Provide the (x, y) coordinate of the cell's center where the given text is located.  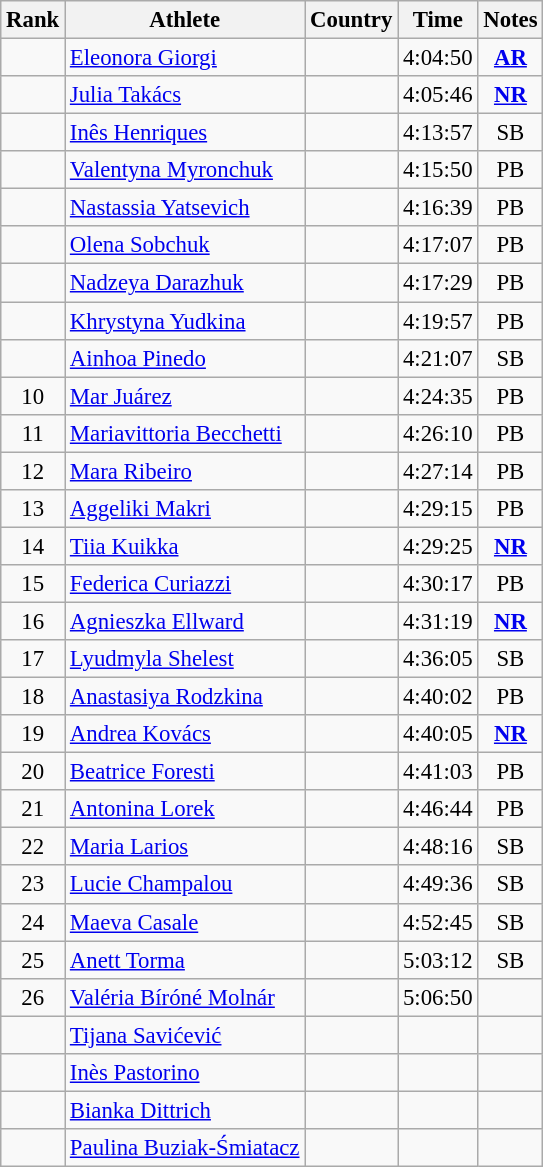
Ainhoa Pinedo (185, 358)
11 (33, 433)
4:29:25 (438, 546)
Tijana Savićević (185, 1035)
Rank (33, 20)
4:16:39 (438, 208)
22 (33, 847)
17 (33, 659)
16 (33, 621)
Mar Juárez (185, 396)
4:36:05 (438, 659)
Mara Ribeiro (185, 471)
Agnieszka Ellward (185, 621)
Bianka Dittrich (185, 1110)
4:46:44 (438, 809)
23 (33, 885)
Nastassia Yatsevich (185, 208)
Maria Larios (185, 847)
Lucie Champalou (185, 885)
4:04:50 (438, 58)
13 (33, 509)
18 (33, 697)
4:49:36 (438, 885)
25 (33, 960)
4:15:50 (438, 170)
Anastasiya Rodzkina (185, 697)
15 (33, 584)
26 (33, 997)
4:13:57 (438, 133)
4:29:15 (438, 509)
4:48:16 (438, 847)
5:03:12 (438, 960)
4:30:17 (438, 584)
20 (33, 772)
Maeva Casale (185, 922)
4:52:45 (438, 922)
21 (33, 809)
5:06:50 (438, 997)
Lyudmyla Shelest (185, 659)
4:40:02 (438, 697)
Mariavittoria Becchetti (185, 433)
14 (33, 546)
Inês Henriques (185, 133)
Valéria Bíróné Molnár (185, 997)
Antonina Lorek (185, 809)
Inès Pastorino (185, 1073)
Tiia Kuikka (185, 546)
4:40:05 (438, 734)
Athlete (185, 20)
19 (33, 734)
4:17:07 (438, 245)
Notes (510, 20)
10 (33, 396)
4:24:35 (438, 396)
Andrea Kovács (185, 734)
Eleonora Giorgi (185, 58)
4:41:03 (438, 772)
Country (352, 20)
4:26:10 (438, 433)
Anett Torma (185, 960)
4:31:19 (438, 621)
Paulina Buziak-Śmiatacz (185, 1148)
4:05:46 (438, 95)
Olena Sobchuk (185, 245)
24 (33, 922)
Valentyna Myronchuk (185, 170)
Nadzeya Darazhuk (185, 283)
Time (438, 20)
Beatrice Foresti (185, 772)
AR (510, 58)
Aggeliki Makri (185, 509)
4:17:29 (438, 283)
Julia Takács (185, 95)
Federica Curiazzi (185, 584)
Khrystyna Yudkina (185, 321)
4:27:14 (438, 471)
12 (33, 471)
4:19:57 (438, 321)
4:21:07 (438, 358)
